Detect which cell encompasses the target text, then output its [x, y] center coordinate. 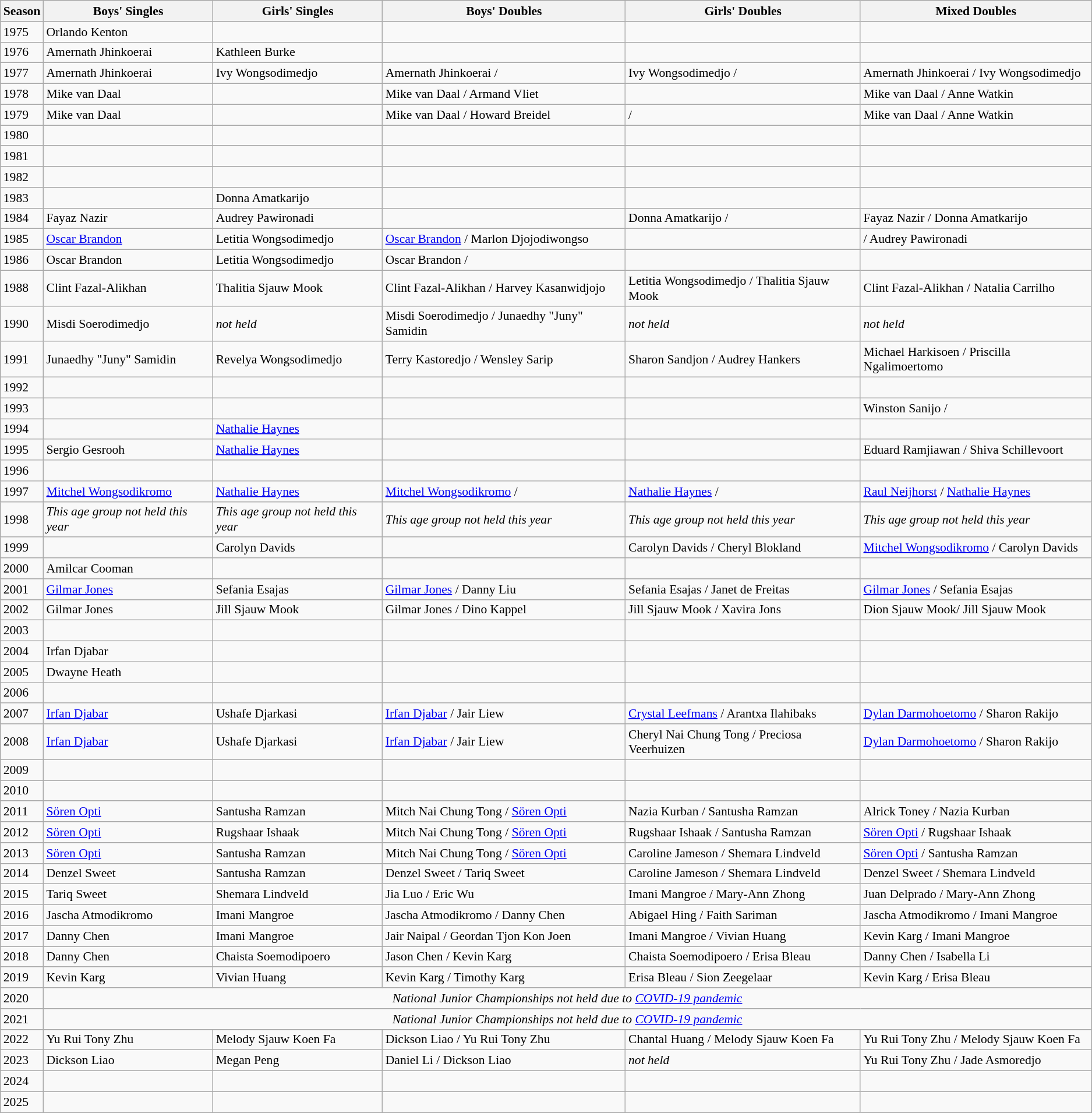
1981 [22, 157]
2010 [22, 791]
2016 [22, 916]
Cheryl Nai Chung Tong / Preciosa Veerhuizen [743, 742]
2003 [22, 631]
Misdi Soerodimedjo / Junaedhy "Juny" Samidin [504, 324]
2023 [22, 1061]
Amernath Jhinkoerai / Ivy Wongsodimedjo [976, 73]
Clint Fazal-Alikhan [128, 288]
Audrey Pawironadi [298, 218]
Boys' Singles [128, 11]
Mike van Daal / Howard Breidel [504, 115]
Fayaz Nazir [128, 218]
1998 [22, 520]
2020 [22, 998]
Yu Rui Tony Zhu / Melody Sjauw Koen Fa [976, 1040]
Revelya Wongsodimedjo [298, 360]
Vivian Huang [298, 978]
Danny Chen / Isabella Li [976, 957]
Mitchel Wongsodikromo / Carolyn Davids [976, 548]
Sefania Esajas / Janet de Freitas [743, 589]
Alrick Toney / Nazia Kurban [976, 812]
Imani Mangroe / Vivian Huang [743, 936]
Chaista Soemodipoero [298, 957]
1994 [22, 429]
Jair Naipal / Geordan Tjon Kon Joen [504, 936]
Clint Fazal-Alikhan / Harvey Kasanwidjojo [504, 288]
1993 [22, 408]
2025 [22, 1102]
Dion Sjauw Mook/ Jill Sjauw Mook [976, 610]
Mitchel Wongsodikromo [128, 492]
1980 [22, 136]
2000 [22, 568]
2014 [22, 874]
Jascha Atmodikromo / Danny Chen [504, 916]
1991 [22, 360]
Nazia Kurban / Santusha Ramzan [743, 812]
1984 [22, 218]
Gilmar Jones / Danny Liu [504, 589]
Sefania Esajas [298, 589]
1983 [22, 198]
Chaista Soemodipoero / Erisa Bleau [743, 957]
Denzel Sweet [128, 874]
2013 [22, 853]
1996 [22, 471]
2007 [22, 714]
2021 [22, 1019]
1988 [22, 288]
Erisa Bleau / Sion Zeegelaar [743, 978]
Melody Sjauw Koen Fa [298, 1040]
Oscar Brandon / [504, 260]
2015 [22, 895]
Sören Opti / Santusha Ramzan [976, 853]
2018 [22, 957]
Denzel Sweet / Shemara Lindveld [976, 874]
2012 [22, 832]
Jia Luo / Eric Wu [504, 895]
Jill Sjauw Mook [298, 610]
Rugshaar Ishaak / Santusha Ramzan [743, 832]
Gilmar Jones / Sefania Esajas [976, 589]
Ivy Wongsodimedjo / [743, 73]
2009 [22, 770]
Megan Peng [298, 1061]
Jascha Atmodikromo / Imani Mangroe [976, 916]
1997 [22, 492]
Tariq Sweet [128, 895]
Raul Neijhorst / Nathalie Haynes [976, 492]
Clint Fazal-Alikhan / Natalia Carrilho [976, 288]
Kevin Karg / Imani Mangroe [976, 936]
Denzel Sweet / Tariq Sweet [504, 874]
Nathalie Haynes / [743, 492]
Season [22, 11]
Amernath Jhinkoerai / [504, 73]
Daniel Li / Dickson Liao [504, 1061]
Carolyn Davids / Cheryl Blokland [743, 548]
2017 [22, 936]
Dwayne Heath [128, 672]
Yu Rui Tony Zhu [128, 1040]
1979 [22, 115]
2002 [22, 610]
Yu Rui Tony Zhu / Jade Asmoredjo [976, 1061]
Orlando Kenton [128, 32]
1990 [22, 324]
Mixed Doubles [976, 11]
Kevin Karg [128, 978]
2005 [22, 672]
1985 [22, 239]
Mike van Daal / Armand Vliet [504, 94]
Dickson Liao [128, 1061]
Kevin Karg / Timothy Karg [504, 978]
2001 [22, 589]
1975 [22, 32]
Ivy Wongsodimedjo [298, 73]
Jascha Atmodikromo [128, 916]
Carolyn Davids [298, 548]
Gilmar Jones / Dino Kappel [504, 610]
Sören Opti / Rugshaar Ishaak [976, 832]
Crystal Leefmans / Arantxa Ilahibaks [743, 714]
Abigael Hing / Faith Sariman [743, 916]
2022 [22, 1040]
1992 [22, 388]
/ Audrey Pawironadi [976, 239]
1977 [22, 73]
2011 [22, 812]
Donna Amatkarijo / [743, 218]
2008 [22, 742]
Shemara Lindveld [298, 895]
Kathleen Burke [298, 52]
2024 [22, 1082]
Amilcar Cooman [128, 568]
Kevin Karg / Erisa Bleau [976, 978]
Jason Chen / Kevin Karg [504, 957]
2004 [22, 652]
Oscar Brandon / Marlon Djojodiwongso [504, 239]
Eduard Ramjiawan / Shiva Schillevoort [976, 450]
Chantal Huang / Melody Sjauw Koen Fa [743, 1040]
Sharon Sandjon / Audrey Hankers [743, 360]
Thalitia Sjauw Mook [298, 288]
Boys' Doubles [504, 11]
Misdi Soerodimedjo [128, 324]
Jill Sjauw Mook / Xavira Jons [743, 610]
1999 [22, 548]
1976 [22, 52]
2006 [22, 693]
Sergio Gesrooh [128, 450]
Rugshaar Ishaak [298, 832]
1995 [22, 450]
Girls' Singles [298, 11]
Dickson Liao / Yu Rui Tony Zhu [504, 1040]
Mitchel Wongsodikromo / [504, 492]
2019 [22, 978]
1986 [22, 260]
Fayaz Nazir / Donna Amatkarijo [976, 218]
Donna Amatkarijo [298, 198]
Terry Kastoredjo / Wensley Sarip [504, 360]
Girls' Doubles [743, 11]
Winston Sanijo / [976, 408]
Juan Delprado / Mary-Ann Zhong [976, 895]
1982 [22, 177]
Michael Harkisoen / Priscilla Ngalimoertomo [976, 360]
Imani Mangroe / Mary-Ann Zhong [743, 895]
Letitia Wongsodimedjo / Thalitia Sjauw Mook [743, 288]
1978 [22, 94]
/ [743, 115]
Junaedhy "Juny" Samidin [128, 360]
